Determine the (X, Y) coordinate at the center of the cell enclosing the given text.  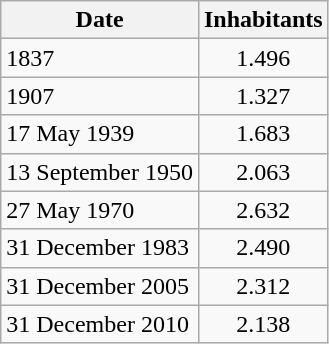
27 May 1970 (100, 210)
1907 (100, 96)
17 May 1939 (100, 134)
31 December 2005 (100, 286)
1837 (100, 58)
2.063 (263, 172)
31 December 2010 (100, 324)
13 September 1950 (100, 172)
31 December 1983 (100, 248)
2.312 (263, 286)
2.490 (263, 248)
Inhabitants (263, 20)
2.138 (263, 324)
Date (100, 20)
2.632 (263, 210)
1.683 (263, 134)
1.327 (263, 96)
1.496 (263, 58)
